Capture the cell that displays the provided text and extract its (x, y) central coordinate. 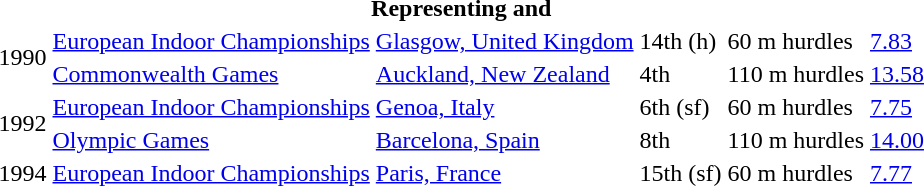
Auckland, New Zealand (504, 74)
6th (sf) (680, 107)
14th (h) (680, 41)
Olympic Games (211, 140)
Commonwealth Games (211, 74)
Glasgow, United Kingdom (504, 41)
Genoa, Italy (504, 107)
Barcelona, Spain (504, 140)
4th (680, 74)
8th (680, 140)
